Capture the cell that displays the provided text and extract its [X, Y] central coordinate. 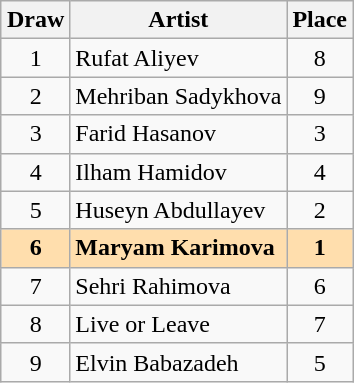
Live or Leave [178, 324]
Rufat Aliyev [178, 58]
Ilham Hamidov [178, 172]
Huseyn Abdullayev [178, 210]
Elvin Babazadeh [178, 362]
Maryam Karimova [178, 248]
Mehriban Sadykhova [178, 96]
Sehri Rahimova [178, 286]
Artist [178, 20]
Draw [35, 20]
Farid Hasanov [178, 134]
Place [320, 20]
